Capture the cell that displays the provided text and extract its [x, y] central coordinate. 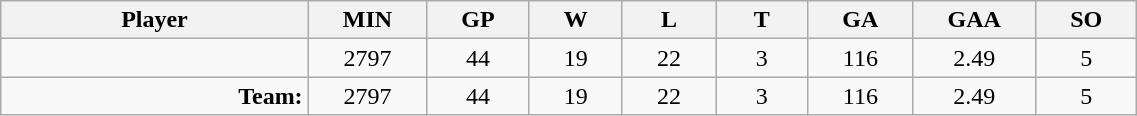
GAA [974, 20]
GP [478, 20]
W [576, 20]
T [762, 20]
MIN [368, 20]
GA [860, 20]
Team: [154, 96]
Player [154, 20]
L [668, 20]
SO [1086, 20]
